Scan for the cell matching the given text and deliver its [X, Y] coordinate at center. 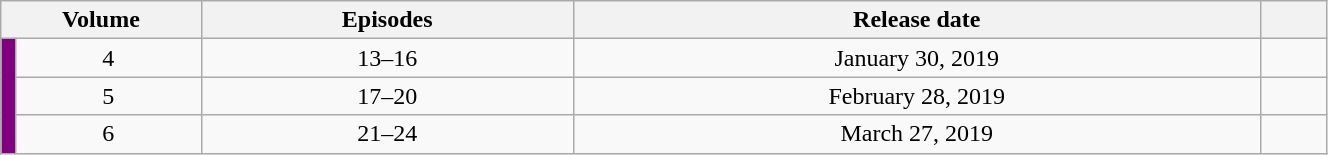
Volume [101, 20]
17–20 [387, 96]
February 28, 2019 [916, 96]
13–16 [387, 58]
21–24 [387, 134]
March 27, 2019 [916, 134]
Episodes [387, 20]
January 30, 2019 [916, 58]
4 [108, 58]
Release date [916, 20]
6 [108, 134]
5 [108, 96]
